Determine the (X, Y) coordinate at the center of the cell enclosing the given text.  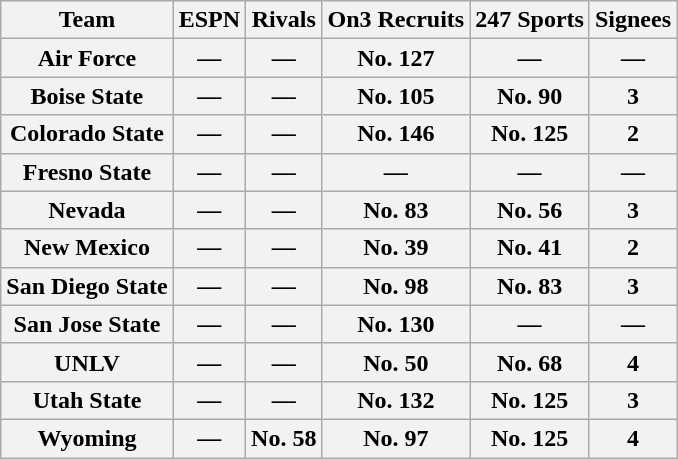
No. 98 (396, 286)
Wyoming (87, 438)
Colorado State (87, 134)
Nevada (87, 210)
No. 50 (396, 362)
No. 41 (530, 248)
Air Force (87, 58)
No. 130 (396, 324)
No. 127 (396, 58)
UNLV (87, 362)
No. 58 (284, 438)
No. 56 (530, 210)
No. 132 (396, 400)
Utah State (87, 400)
247 Sports (530, 20)
No. 68 (530, 362)
Team (87, 20)
ESPN (209, 20)
— (209, 58)
No. 146 (396, 134)
No. 39 (396, 248)
On3 Recruits (396, 20)
San Diego State (87, 286)
No. 97 (396, 438)
No. 105 (396, 96)
Boise State (87, 96)
Signees (632, 20)
San Jose State (87, 324)
Fresno State (87, 172)
No. 90 (530, 96)
Rivals (284, 20)
New Mexico (87, 248)
